Detect which cell encompasses the target text, then output its (X, Y) center coordinate. 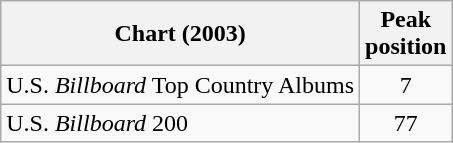
77 (406, 123)
U.S. Billboard Top Country Albums (180, 85)
Chart (2003) (180, 34)
Peakposition (406, 34)
U.S. Billboard 200 (180, 123)
7 (406, 85)
